Capture the cell that displays the provided text and extract its [x, y] central coordinate. 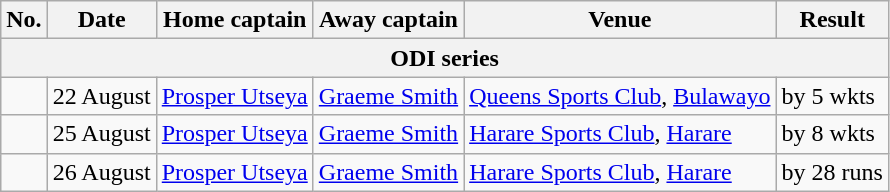
No. [24, 20]
Venue [620, 20]
by 8 wkts [832, 134]
ODI series [445, 58]
Home captain [234, 20]
Date [102, 20]
26 August [102, 172]
Result [832, 20]
by 28 runs [832, 172]
by 5 wkts [832, 96]
22 August [102, 96]
25 August [102, 134]
Queens Sports Club, Bulawayo [620, 96]
Away captain [388, 20]
